Return the (X, Y) coordinate for the center point of the cell that contains the specified text.  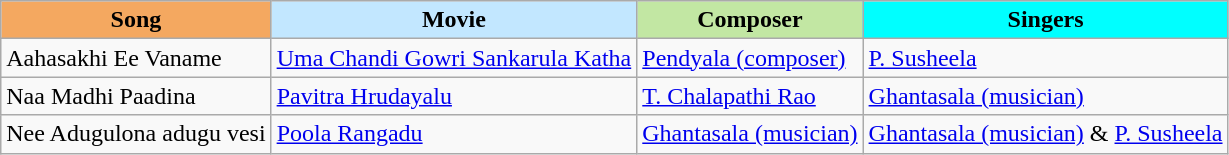
P. Susheela (1046, 58)
Pavitra Hrudayalu (454, 96)
Ghantasala (musician) & P. Susheela (1046, 134)
T. Chalapathi Rao (750, 96)
Poola Rangadu (454, 134)
Aahasakhi Ee Vaname (136, 58)
Uma Chandi Gowri Sankarula Katha (454, 58)
Song (136, 20)
Pendyala (composer) (750, 58)
Nee Adugulona adugu vesi (136, 134)
Movie (454, 20)
Singers (1046, 20)
Naa Madhi Paadina (136, 96)
Composer (750, 20)
